Determine the (x, y) coordinate at the center of the cell enclosing the given text.  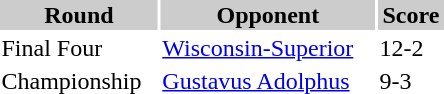
12-2 (411, 48)
Final Four (79, 48)
Opponent (268, 15)
Round (79, 15)
Wisconsin-Superior (268, 48)
Score (411, 15)
